Detect which cell encompasses the target text, then output its (x, y) center coordinate. 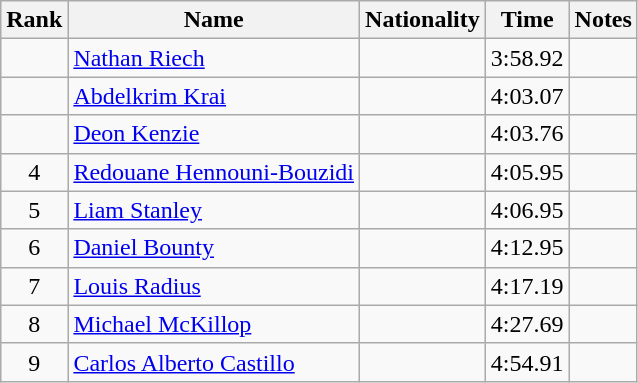
Nationality (423, 20)
Nathan Riech (214, 58)
7 (34, 286)
9 (34, 362)
4:06.95 (527, 210)
6 (34, 248)
Carlos Alberto Castillo (214, 362)
4:27.69 (527, 324)
Redouane Hennouni-Bouzidi (214, 172)
8 (34, 324)
4:17.19 (527, 286)
Daniel Bounty (214, 248)
Louis Radius (214, 286)
4:03.76 (527, 134)
4:54.91 (527, 362)
Michael McKillop (214, 324)
3:58.92 (527, 58)
Notes (603, 20)
Time (527, 20)
5 (34, 210)
4:12.95 (527, 248)
4 (34, 172)
Deon Kenzie (214, 134)
Rank (34, 20)
4:03.07 (527, 96)
Name (214, 20)
4:05.95 (527, 172)
Abdelkrim Krai (214, 96)
Liam Stanley (214, 210)
